Determine the [X, Y] coordinate at the center of the cell enclosing the given text.  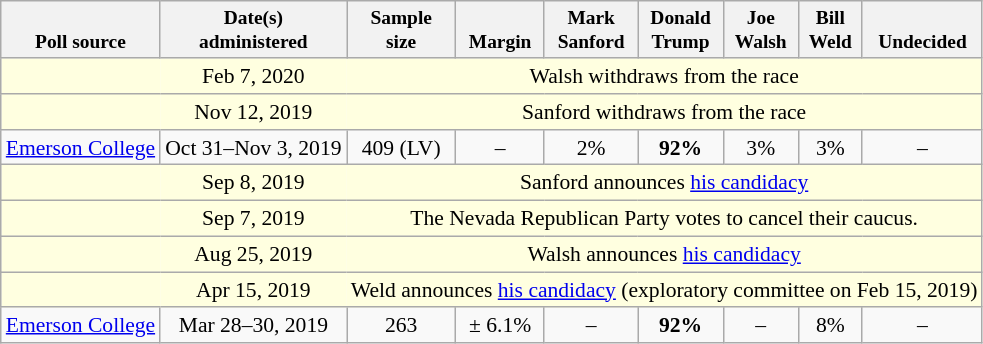
Sep 8, 2019 [253, 183]
Sanford withdraws from the race [665, 112]
409 (LV) [402, 148]
Oct 31–Nov 3, 2019 [253, 148]
Nov 12, 2019 [253, 112]
Date(s)administered [253, 30]
BillWeld [830, 30]
Weld announces his candidacy (exploratory committee on Feb 15, 2019) [665, 290]
± 6.1% [500, 326]
Sep 7, 2019 [253, 219]
MarkSanford [590, 30]
Samplesize [402, 30]
Sanford announces his candidacy [665, 183]
Aug 25, 2019 [253, 254]
Apr 15, 2019 [253, 290]
Undecided [922, 30]
Walsh announces his candidacy [665, 254]
8% [830, 326]
Mar 28–30, 2019 [253, 326]
Poll source [80, 30]
263 [402, 326]
Walsh withdraws from the race [665, 76]
Margin [500, 30]
DonaldTrump [680, 30]
2% [590, 148]
The Nevada Republican Party votes to cancel their caucus. [665, 219]
Joe Walsh [760, 30]
Feb 7, 2020 [253, 76]
